Search for the cell housing the specified text and yield its (X, Y) center coordinate. 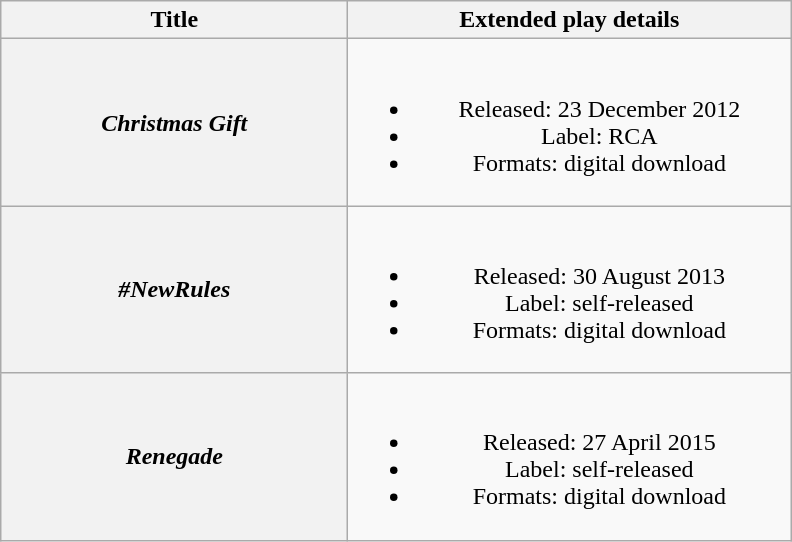
Renegade (174, 456)
Released: 23 December 2012Label: RCAFormats: digital download (570, 122)
Extended play details (570, 20)
Released: 27 April 2015Label: self-releasedFormats: digital download (570, 456)
Released: 30 August 2013Label: self-releasedFormats: digital download (570, 290)
Christmas Gift (174, 122)
Title (174, 20)
#NewRules (174, 290)
